Provide the (X, Y) coordinate of the cell's center where the given text is located.  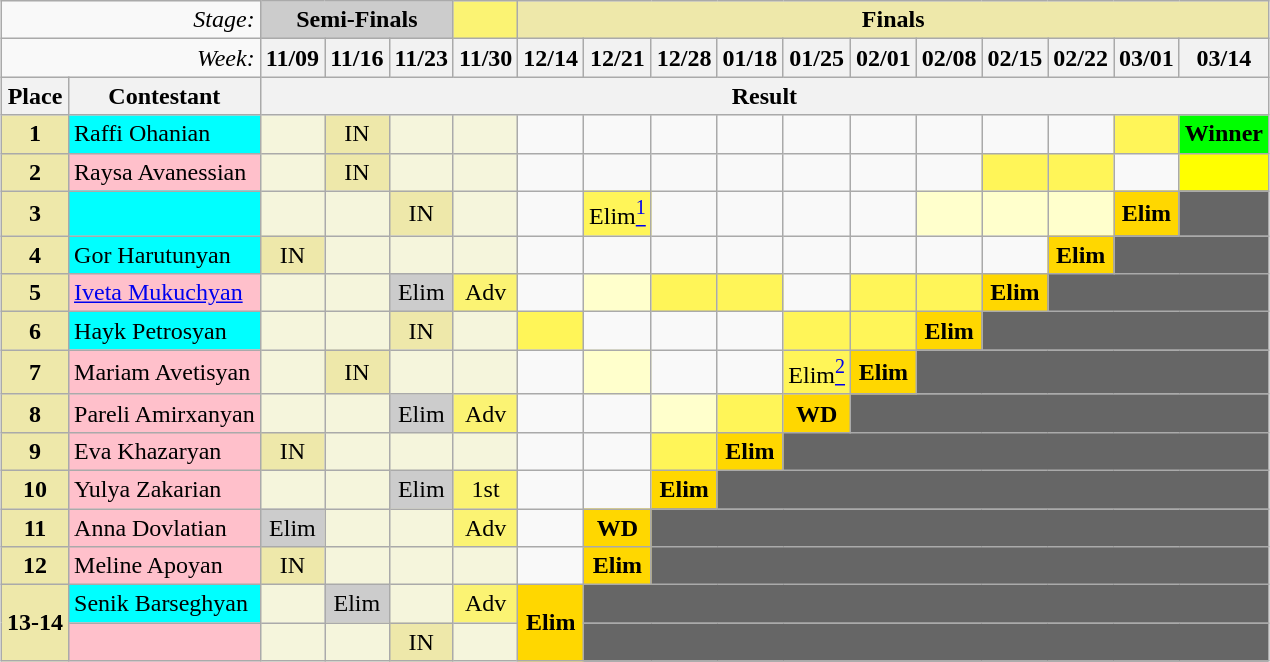
12/14 (551, 58)
Meline Apoyan (165, 566)
Elim2 (817, 372)
02/08 (949, 58)
11/09 (292, 58)
Gor Harutunyan (165, 255)
9 (34, 451)
Eva Khazaryan (165, 451)
Week: (130, 58)
01/18 (750, 58)
Yulya Zakarian (165, 489)
2 (34, 172)
11/30 (485, 58)
Senik Barseghyan (165, 604)
Contestant (165, 96)
7 (34, 372)
Stage: (130, 20)
12 (34, 566)
02/15 (1015, 58)
02/22 (1081, 58)
03/01 (1147, 58)
Place (34, 96)
Semi-Finals (356, 20)
5 (34, 293)
Iveta Mukuchyan (165, 293)
12/28 (684, 58)
Pareli Amirxanyan (165, 413)
Mariam Avetisyan (165, 372)
10 (34, 489)
Elim1 (618, 214)
Raffi Ohanian (165, 134)
1 (34, 134)
6 (34, 331)
02/01 (884, 58)
11/23 (421, 58)
11 (34, 528)
01/25 (817, 58)
3 (34, 214)
Result (764, 96)
Hayk Petrosyan (165, 331)
Raysa Avanessian (165, 172)
12/21 (618, 58)
11/16 (357, 58)
03/14 (1224, 58)
Winner (1224, 134)
1st (485, 489)
Finals (894, 20)
8 (34, 413)
4 (34, 255)
Anna Dovlatian (165, 528)
13-14 (34, 623)
